Locate the cell with the specified text and output its [x, y] center coordinate. 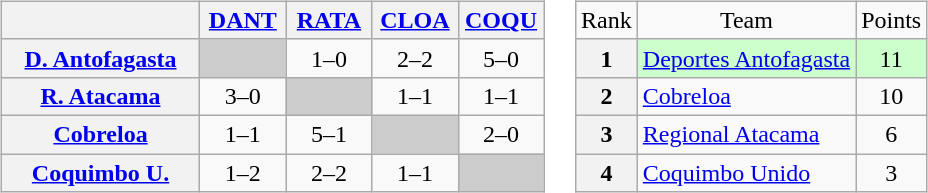
Coquimbo U. [100, 173]
Coquimbo Unido [746, 173]
Team [746, 20]
Points [892, 20]
10 [892, 96]
Regional Atacama [746, 134]
1–0 [329, 58]
DANT [243, 20]
2–0 [501, 134]
RATA [329, 20]
2 [607, 96]
Rank [607, 20]
Deportes Antofagasta [746, 58]
D. Antofagasta [100, 58]
5–1 [329, 134]
6 [892, 134]
1–2 [243, 173]
CLOA [415, 20]
COQU [501, 20]
11 [892, 58]
4 [607, 173]
3–0 [243, 96]
1 [607, 58]
5–0 [501, 58]
R. Atacama [100, 96]
